Find where the given text appears and provide that cell's center as (x, y) coordinate. 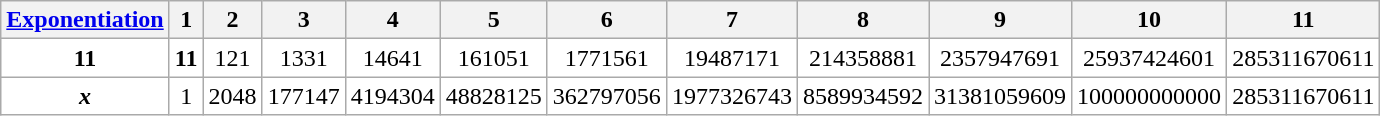
121 (232, 58)
100000000000 (1150, 96)
x (86, 96)
4 (392, 20)
25937424601 (1150, 58)
5 (494, 20)
1977326743 (732, 96)
214358881 (862, 58)
14641 (392, 58)
2357947691 (1000, 58)
1331 (304, 58)
362797056 (606, 96)
177147 (304, 96)
48828125 (494, 96)
4194304 (392, 96)
31381059609 (1000, 96)
2048 (232, 96)
3 (304, 20)
6 (606, 20)
8589934592 (862, 96)
161051 (494, 58)
1771561 (606, 58)
19487171 (732, 58)
2 (232, 20)
9 (1000, 20)
Exponentiation (86, 20)
10 (1150, 20)
8 (862, 20)
7 (732, 20)
